Return [x, y] of the center of cell containing provided text 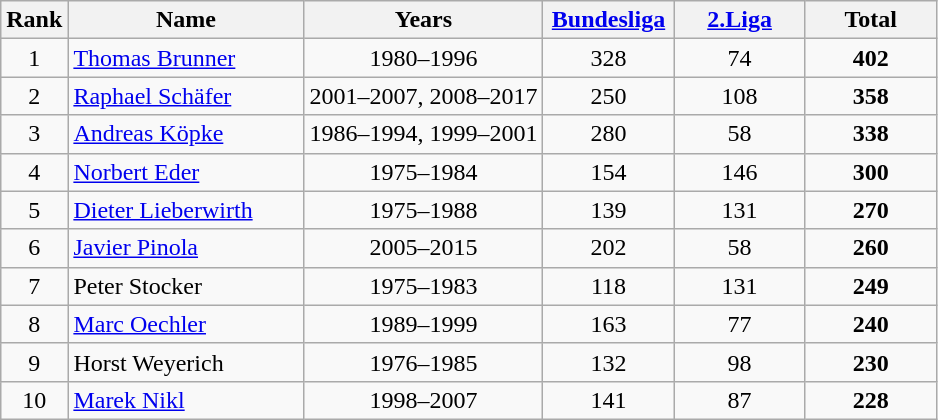
230 [870, 362]
260 [870, 248]
300 [870, 172]
Horst Weyerich [186, 362]
240 [870, 324]
228 [870, 400]
338 [870, 134]
280 [608, 134]
Thomas Brunner [186, 58]
98 [740, 362]
Years [424, 20]
Raphael Schäfer [186, 96]
1 [34, 58]
2 [34, 96]
1980–1996 [424, 58]
163 [608, 324]
249 [870, 286]
74 [740, 58]
146 [740, 172]
328 [608, 58]
202 [608, 248]
2001–2007, 2008–2017 [424, 96]
132 [608, 362]
139 [608, 210]
6 [34, 248]
Dieter Lieberwirth [186, 210]
1986–1994, 1999–2001 [424, 134]
8 [34, 324]
1998–2007 [424, 400]
Name [186, 20]
154 [608, 172]
9 [34, 362]
Total [870, 20]
1975–1984 [424, 172]
1975–1983 [424, 286]
Javier Pinola [186, 248]
Marek Nikl [186, 400]
1975–1988 [424, 210]
Peter Stocker [186, 286]
270 [870, 210]
Bundesliga [608, 20]
141 [608, 400]
87 [740, 400]
Andreas Köpke [186, 134]
402 [870, 58]
3 [34, 134]
2005–2015 [424, 248]
Marc Oechler [186, 324]
7 [34, 286]
Norbert Eder [186, 172]
108 [740, 96]
4 [34, 172]
1989–1999 [424, 324]
118 [608, 286]
1976–1985 [424, 362]
77 [740, 324]
10 [34, 400]
250 [608, 96]
2.Liga [740, 20]
5 [34, 210]
Rank [34, 20]
358 [870, 96]
